For the text-containing cell, return its midpoint in [x, y] coordinate format. 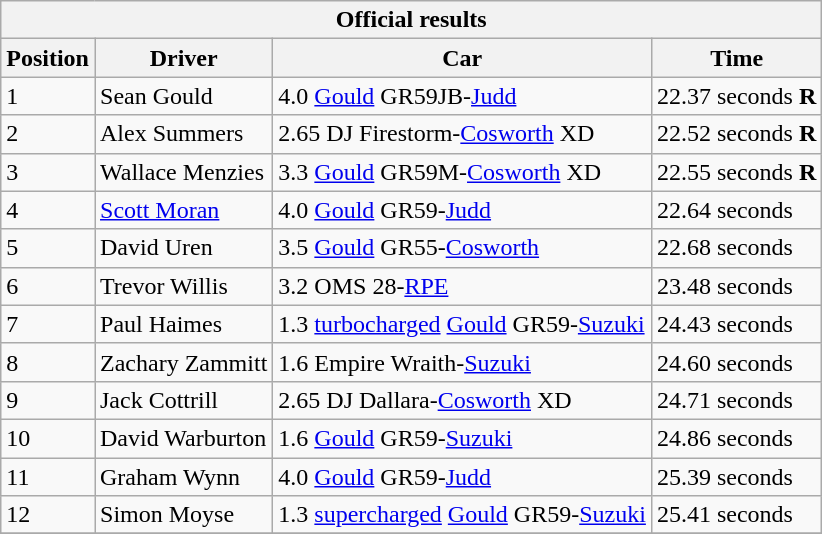
2.65 DJ Firestorm-Cosworth XD [462, 134]
Jack Cottrill [183, 400]
3.2 OMS 28-RPE [462, 286]
3.3 Gould GR59M-Cosworth XD [462, 172]
9 [48, 400]
Scott Moran [183, 210]
10 [48, 438]
11 [48, 477]
5 [48, 248]
24.43 seconds [736, 324]
22.64 seconds [736, 210]
David Warburton [183, 438]
Alex Summers [183, 134]
24.60 seconds [736, 362]
1.6 Gould GR59-Suzuki [462, 438]
8 [48, 362]
Wallace Menzies [183, 172]
1.6 Empire Wraith-Suzuki [462, 362]
25.41 seconds [736, 515]
2.65 DJ Dallara-Cosworth XD [462, 400]
Simon Moyse [183, 515]
3.5 Gould GR55-Cosworth [462, 248]
22.68 seconds [736, 248]
David Uren [183, 248]
4 [48, 210]
Graham Wynn [183, 477]
Driver [183, 58]
Trevor Willis [183, 286]
7 [48, 324]
22.37 seconds R [736, 96]
1.3 supercharged Gould GR59-Suzuki [462, 515]
24.71 seconds [736, 400]
25.39 seconds [736, 477]
Sean Gould [183, 96]
Zachary Zammitt [183, 362]
22.52 seconds R [736, 134]
23.48 seconds [736, 286]
2 [48, 134]
Position [48, 58]
12 [48, 515]
1.3 turbocharged Gould GR59-Suzuki [462, 324]
Official results [412, 20]
Paul Haimes [183, 324]
6 [48, 286]
3 [48, 172]
Car [462, 58]
Time [736, 58]
4.0 Gould GR59JB-Judd [462, 96]
1 [48, 96]
24.86 seconds [736, 438]
22.55 seconds R [736, 172]
